Return (x, y) of the center of cell containing provided text 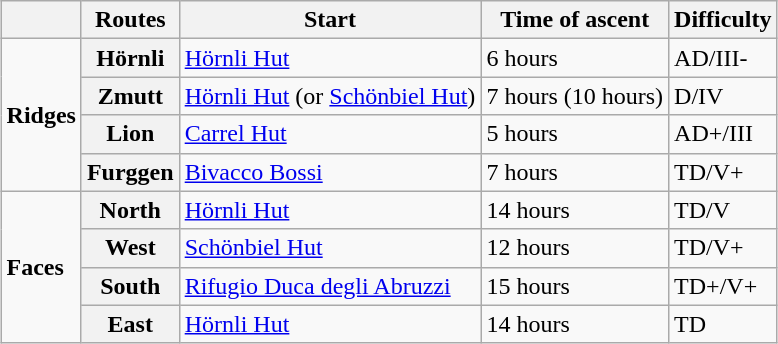
TD (723, 324)
15 hours (575, 286)
D/IV (723, 96)
Routes (130, 20)
Difficulty (723, 20)
Hörnli Hut (or Schönbiel Hut) (330, 96)
South (130, 286)
North (130, 210)
Schönbiel Hut (330, 248)
Carrel Hut (330, 134)
Rifugio Duca degli Abruzzi (330, 286)
7 hours (575, 172)
Lion (130, 134)
Furggen (130, 172)
East (130, 324)
6 hours (575, 58)
Ridges (41, 115)
5 hours (575, 134)
AD/III- (723, 58)
TD+/V+ (723, 286)
7 hours (10 hours) (575, 96)
Time of ascent (575, 20)
AD+/III (723, 134)
12 hours (575, 248)
Faces (41, 267)
Bivacco Bossi (330, 172)
West (130, 248)
Start (330, 20)
TD/V (723, 210)
Hörnli (130, 58)
Zmutt (130, 96)
